Return [X, Y] of the center of cell containing provided text 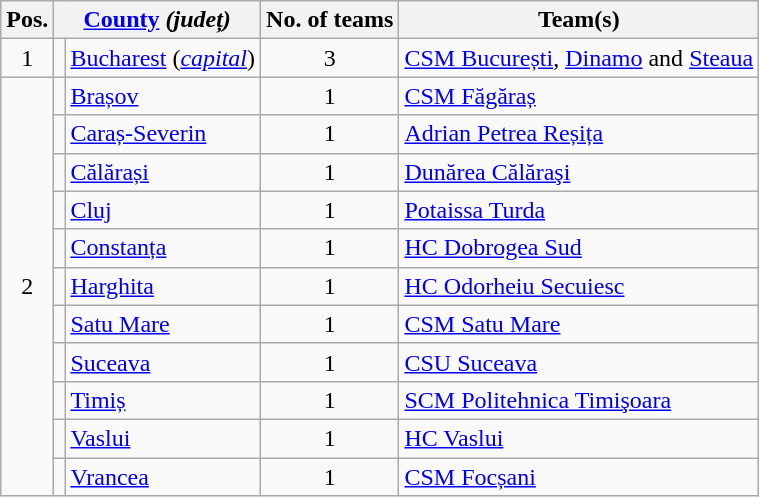
Caraș-Severin [163, 134]
No. of teams [330, 20]
Cluj [163, 210]
Adrian Petrea Reșița [579, 134]
3 [330, 58]
Dunărea Călăraşi [579, 172]
Satu Mare [163, 324]
Călărași [163, 172]
CSM Focșani [579, 477]
Constanța [163, 248]
Potaissa Turda [579, 210]
CSM Satu Mare [579, 324]
CSM Făgăraș [579, 96]
Vrancea [163, 477]
HC Odorheiu Secuiesc [579, 286]
County (județ) [158, 20]
Timiș [163, 400]
CSM București, Dinamo and Steaua [579, 58]
Suceava [163, 362]
Team(s) [579, 20]
Pos. [28, 20]
Vaslui [163, 438]
Brașov [163, 96]
CSU Suceava [579, 362]
SCM Politehnica Timişoara [579, 400]
HC Vaslui [579, 438]
HC Dobrogea Sud [579, 248]
2 [28, 286]
Bucharest (capital) [163, 58]
Harghita [163, 286]
